Search for the cell housing the specified text and yield its (X, Y) center coordinate. 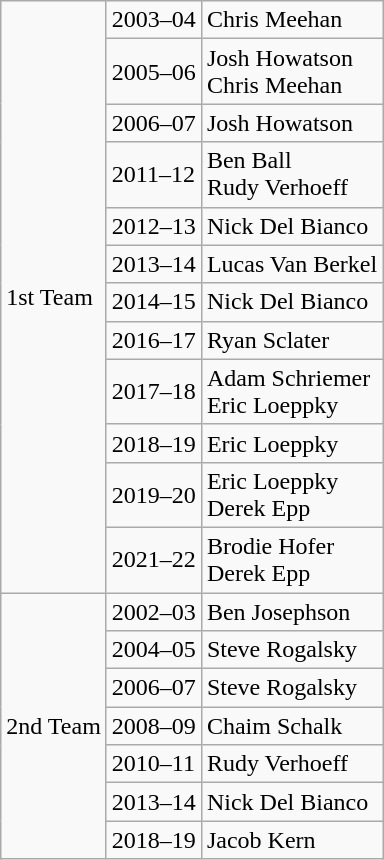
2nd Team (54, 725)
Rudy Verhoeff (292, 764)
Chaim Schalk (292, 726)
2002–03 (154, 611)
2017–18 (154, 392)
Adam SchriemerEric Loeppky (292, 392)
2003–04 (154, 20)
2010–11 (154, 764)
2004–05 (154, 650)
Josh Howatson (292, 123)
2014–15 (154, 302)
Jacob Kern (292, 840)
Ryan Sclater (292, 340)
Eric Loeppky (292, 443)
Josh HowatsonChris Meehan (292, 72)
1st Team (54, 297)
2012–13 (154, 226)
Ben Josephson (292, 611)
Chris Meehan (292, 20)
2005–06 (154, 72)
2016–17 (154, 340)
2011–12 (154, 174)
Eric LoeppkyDerek Epp (292, 494)
2021–22 (154, 560)
2008–09 (154, 726)
Ben BallRudy Verhoeff (292, 174)
Lucas Van Berkel (292, 264)
Brodie HoferDerek Epp (292, 560)
2019–20 (154, 494)
